Extract the [X, Y] coordinate from the center of the cell holding the provided text.  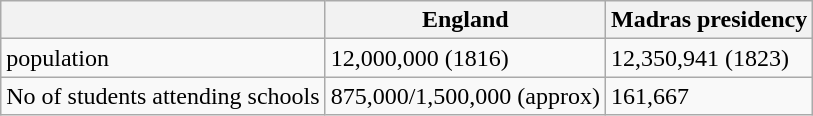
161,667 [708, 96]
Madras presidency [708, 20]
12,350,941 (1823) [708, 58]
England [465, 20]
No of students attending schools [163, 96]
population [163, 58]
12,000,000 (1816) [465, 58]
875,000/1,500,000 (approx) [465, 96]
